For the text-containing cell, return its midpoint in [X, Y] coordinate format. 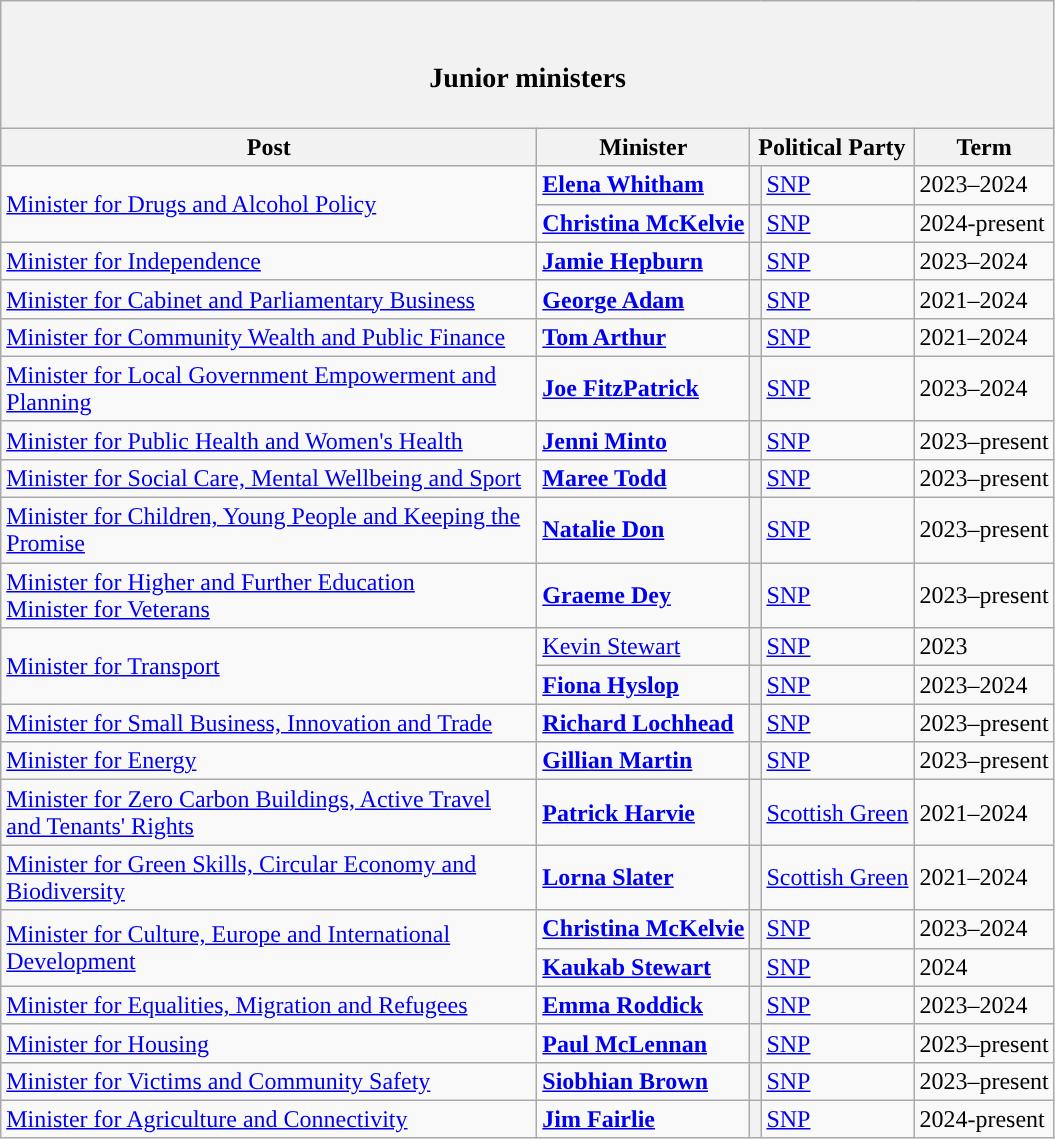
Minister for Green Skills, Circular Economy and Biodiversity [269, 878]
Gillian Martin [644, 761]
Minister for Equalities, Migration and Refugees [269, 1005]
Tom Arthur [644, 337]
Jamie Hepburn [644, 261]
Minister for Victims and Community Safety [269, 1081]
Minister for Community Wealth and Public Finance [269, 337]
Minister for Local Government Empowerment and Planning [269, 388]
Patrick Harvie [644, 812]
Minister for Public Health and Women's Health [269, 440]
2024 [984, 967]
Post [269, 147]
Kaukab Stewart [644, 967]
Lorna Slater [644, 878]
Minister for Independence [269, 261]
Minister for Higher and Further EducationMinister for Veterans [269, 596]
Kevin Stewart [644, 647]
Fiona Hyslop [644, 685]
Term [984, 147]
Joe FitzPatrick [644, 388]
Jim Fairlie [644, 1119]
Minister for Agriculture and Connectivity [269, 1119]
2023 [984, 647]
Minister for Drugs and Alcohol Policy [269, 204]
Minister for Children, Young People and Keeping the Promise [269, 530]
George Adam [644, 299]
Richard Lochhead [644, 723]
Minister for Housing [269, 1043]
Minister for Cabinet and Parliamentary Business [269, 299]
Natalie Don [644, 530]
Jenni Minto [644, 440]
Junior ministers [528, 64]
Minister for Culture, Europe and International Development [269, 948]
Minister for Zero Carbon Buildings, Active Travel and Tenants' Rights [269, 812]
Minister for Social Care, Mental Wellbeing and Sport [269, 478]
Emma Roddick [644, 1005]
Elena Whitham [644, 185]
Graeme Dey [644, 596]
Maree Todd [644, 478]
Siobhian Brown [644, 1081]
Minister for Energy [269, 761]
Paul McLennan [644, 1043]
Minister [644, 147]
Political Party [832, 147]
Minister for Transport [269, 666]
Minister for Small Business, Innovation and Trade [269, 723]
